Extract the (X, Y) coordinate from the center of the cell holding the provided text.  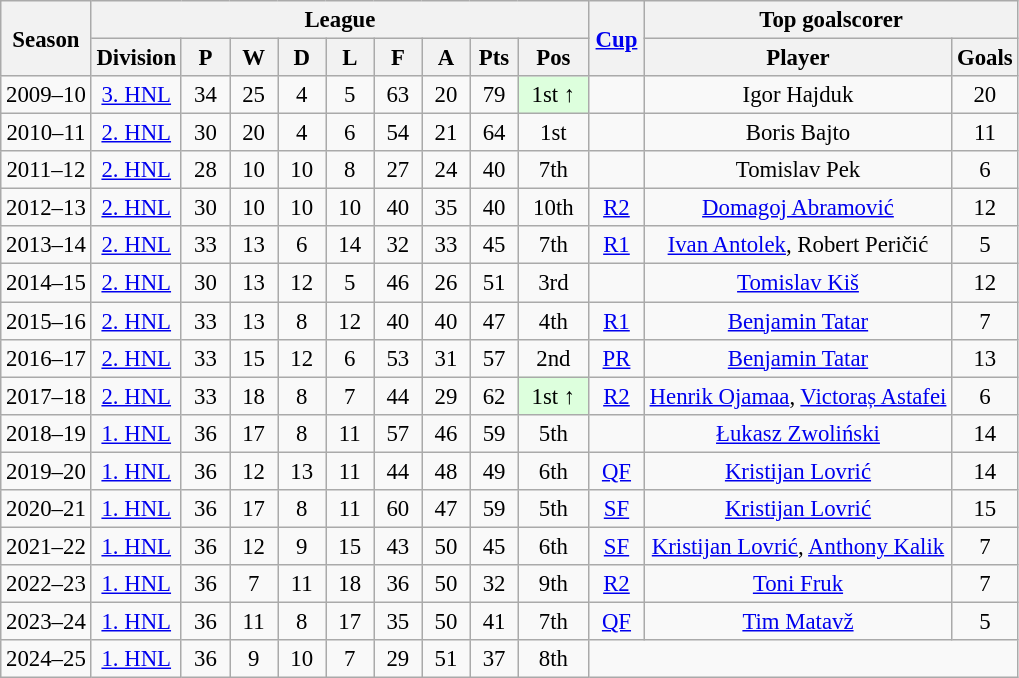
60 (398, 509)
54 (398, 133)
27 (398, 170)
Goals (985, 58)
Boris Bajto (798, 133)
Top goalscorer (831, 20)
3rd (554, 283)
L (350, 58)
Player (798, 58)
2022–23 (46, 584)
PR (617, 358)
2014–15 (46, 283)
1st (554, 133)
10th (554, 208)
Pts (494, 58)
Łukasz Zwoliński (798, 433)
24 (446, 170)
9th (554, 584)
F (398, 58)
28 (205, 170)
Henrik Ojamaa, Victoraș Astafei (798, 396)
63 (398, 95)
2010–11 (46, 133)
D (302, 58)
21 (446, 133)
Season (46, 38)
2012–13 (46, 208)
P (205, 58)
2020–21 (46, 509)
Domagoj Abramović (798, 208)
Igor Hajduk (798, 95)
25 (254, 95)
37 (494, 659)
8th (554, 659)
Toni Fruk (798, 584)
31 (446, 358)
53 (398, 358)
64 (494, 133)
49 (494, 471)
2009–10 (46, 95)
2024–25 (46, 659)
43 (398, 546)
Tomislav Kiš (798, 283)
2013–14 (46, 245)
2015–16 (46, 321)
79 (494, 95)
2nd (554, 358)
Tim Matavž (798, 621)
Kristijan Lovrić, Anthony Kalik (798, 546)
2018–19 (46, 433)
Division (136, 58)
W (254, 58)
26 (446, 283)
2023–24 (46, 621)
Tomislav Pek (798, 170)
4th (554, 321)
62 (494, 396)
Ivan Antolek, Robert Peričić (798, 245)
2011–12 (46, 170)
48 (446, 471)
League (340, 20)
2021–22 (46, 546)
34 (205, 95)
2016–17 (46, 358)
A (446, 58)
Cup (617, 38)
2017–18 (46, 396)
Pos (554, 58)
2019–20 (46, 471)
41 (494, 621)
3. HNL (136, 95)
